From the cell containing the given text, extract its center point as [X, Y] coordinate. 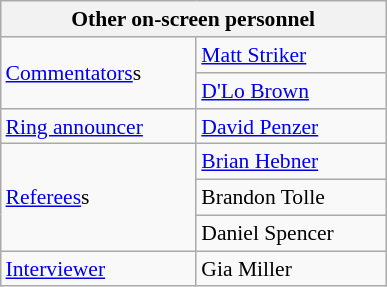
D'Lo Brown [290, 91]
Commentatorss [99, 72]
Other on-screen personnel [194, 19]
Daniel Spencer [290, 233]
Brandon Tolle [290, 197]
Brian Hebner [290, 162]
Refereess [99, 198]
Ring announcer [99, 126]
David Penzer [290, 126]
Matt Striker [290, 55]
Interviewer [99, 269]
Gia Miller [290, 269]
